Scan for the cell matching the given text and deliver its [x, y] coordinate at center. 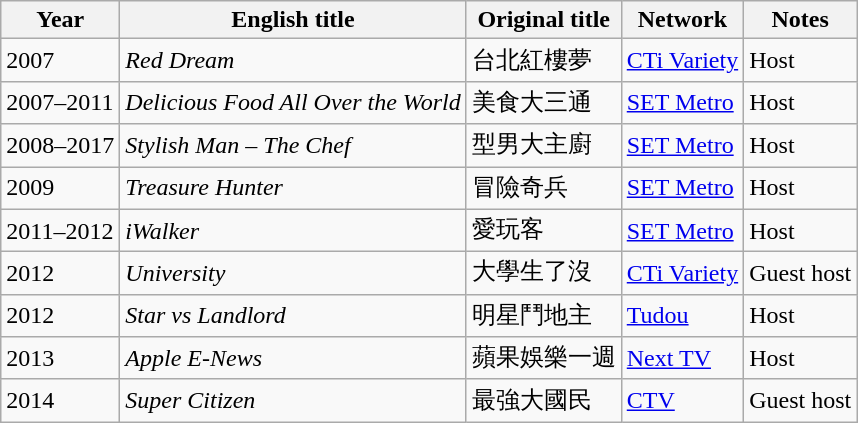
Notes [800, 20]
大學生了沒 [544, 274]
冒險奇兵 [544, 188]
Year [60, 20]
美食大三通 [544, 102]
Next TV [682, 358]
English title [293, 20]
Star vs Landlord [293, 316]
2014 [60, 400]
2009 [60, 188]
University [293, 274]
型男大主廚 [544, 146]
2008–2017 [60, 146]
愛玩客 [544, 230]
2011–2012 [60, 230]
台北紅樓夢 [544, 60]
2013 [60, 358]
2007 [60, 60]
蘋果娛樂一週 [544, 358]
Tudou [682, 316]
Network [682, 20]
2007–2011 [60, 102]
Apple E-News [293, 358]
Treasure Hunter [293, 188]
Original title [544, 20]
CTV [682, 400]
Red Dream [293, 60]
明星鬥地主 [544, 316]
Stylish Man – The Chef [293, 146]
Delicious Food All Over the World [293, 102]
最強大國民 [544, 400]
Super Citizen [293, 400]
iWalker [293, 230]
